Locate the cell with the specified text and output its [X, Y] center coordinate. 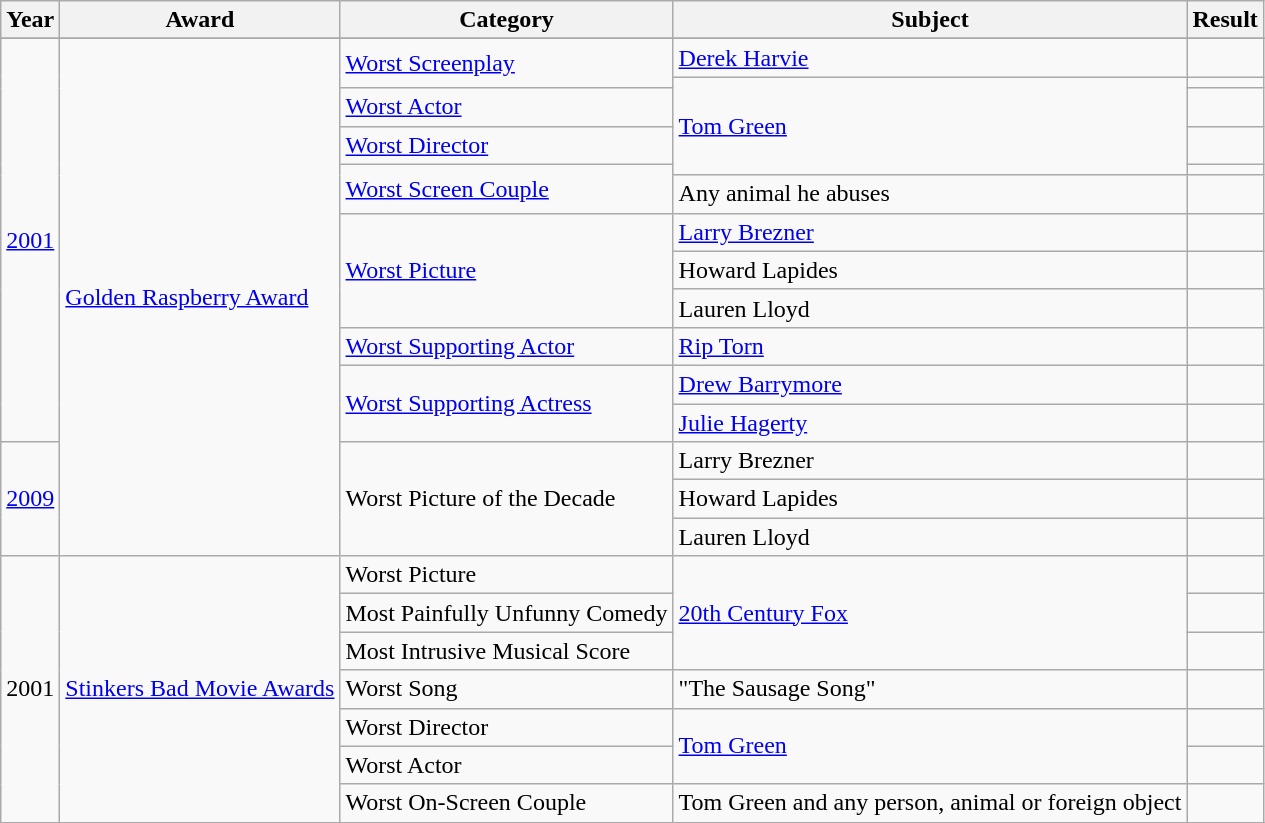
Derek Harvie [930, 58]
Julie Hagerty [930, 423]
Worst Screenplay [506, 64]
Any animal he abuses [930, 194]
Stinkers Bad Movie Awards [200, 689]
Drew Barrymore [930, 384]
Worst Supporting Actress [506, 403]
Most Painfully Unfunny Comedy [506, 613]
Year [30, 20]
Award [200, 20]
20th Century Fox [930, 613]
Subject [930, 20]
Worst Screen Couple [506, 188]
Worst Supporting Actor [506, 346]
Worst Song [506, 689]
2009 [30, 499]
Worst Picture of the Decade [506, 499]
"The Sausage Song" [930, 689]
Golden Raspberry Award [200, 298]
Rip Torn [930, 346]
Category [506, 20]
Result [1225, 20]
Tom Green and any person, animal or foreign object [930, 803]
Most Intrusive Musical Score [506, 651]
Worst On-Screen Couple [506, 803]
